Output the (X, Y) coordinate of the center of the cell containing the given text.  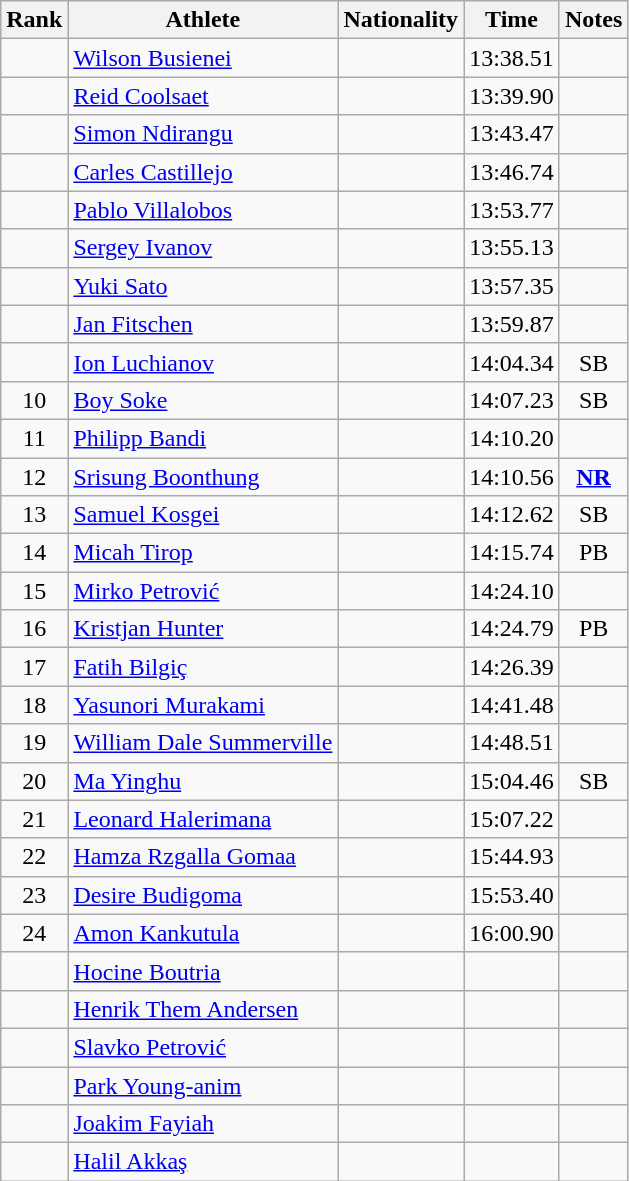
23 (34, 895)
Ma Yinghu (203, 781)
Pablo Villalobos (203, 210)
14:10.56 (512, 477)
William Dale Summerville (203, 743)
Hamza Rzgalla Gomaa (203, 857)
Time (512, 20)
13:53.77 (512, 210)
Kristjan Hunter (203, 629)
18 (34, 705)
Reid Coolsaet (203, 96)
15:53.40 (512, 895)
14:10.20 (512, 438)
NR (593, 477)
Park Young-anim (203, 1085)
Mirko Petrović (203, 591)
14:07.23 (512, 400)
13:57.35 (512, 286)
Desire Budigoma (203, 895)
22 (34, 857)
12 (34, 477)
13:55.13 (512, 248)
Jan Fitschen (203, 324)
13:59.87 (512, 324)
Notes (593, 20)
14:12.62 (512, 515)
15:44.93 (512, 857)
17 (34, 667)
Boy Soke (203, 400)
16 (34, 629)
14:41.48 (512, 705)
20 (34, 781)
Athlete (203, 20)
13:38.51 (512, 58)
Carles Castillejo (203, 172)
Wilson Busienei (203, 58)
Hocine Boutria (203, 971)
13:43.47 (512, 134)
14:04.34 (512, 362)
14:24.10 (512, 591)
Ion Luchianov (203, 362)
Amon Kankutula (203, 933)
21 (34, 819)
Yuki Sato (203, 286)
Simon Ndirangu (203, 134)
14:24.79 (512, 629)
Philipp Bandi (203, 438)
Rank (34, 20)
19 (34, 743)
14:15.74 (512, 553)
Samuel Kosgei (203, 515)
Sergey Ivanov (203, 248)
10 (34, 400)
13:39.90 (512, 96)
Nationality (401, 20)
Fatih Bilgiç (203, 667)
11 (34, 438)
Micah Tirop (203, 553)
Joakim Fayiah (203, 1124)
16:00.90 (512, 933)
15:04.46 (512, 781)
14:26.39 (512, 667)
13:46.74 (512, 172)
Leonard Halerimana (203, 819)
24 (34, 933)
15 (34, 591)
Halil Akkaş (203, 1162)
Henrik Them Andersen (203, 1009)
13 (34, 515)
15:07.22 (512, 819)
Srisung Boonthung (203, 477)
14 (34, 553)
14:48.51 (512, 743)
Yasunori Murakami (203, 705)
Slavko Petrović (203, 1047)
